Pinpoint the cell where the given text exists, returning its [X, Y] midpoint coordinate. 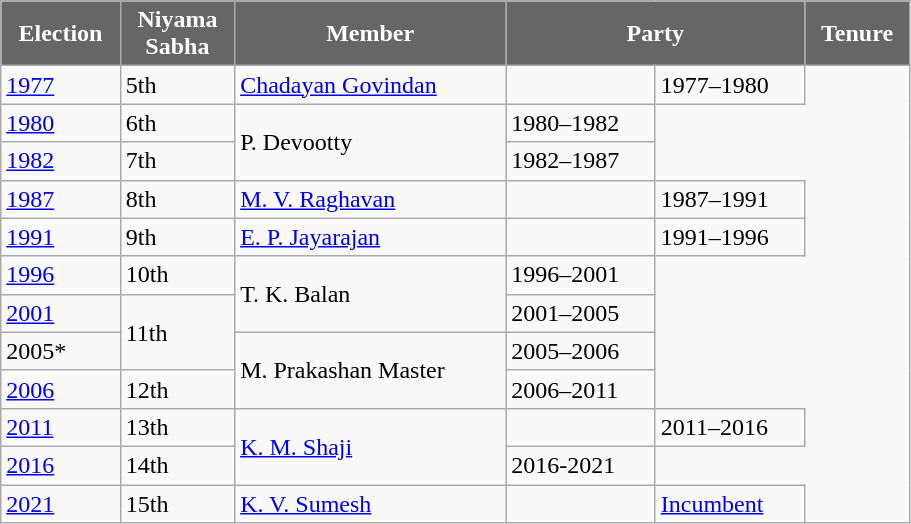
1980 [60, 123]
Election [60, 34]
14th [177, 465]
K. V. Sumesh [370, 503]
13th [177, 427]
K. M. Shaji [370, 446]
2011–2016 [730, 427]
Tenure [857, 34]
M. V. Raghavan [370, 199]
Member [370, 34]
11th [177, 332]
2005* [60, 351]
1996–2001 [581, 275]
2001 [60, 313]
2016 [60, 465]
1991 [60, 237]
5th [177, 85]
12th [177, 389]
1987–1991 [730, 199]
2021 [60, 503]
1991–1996 [730, 237]
1987 [60, 199]
P. Devootty [370, 142]
NiyamaSabha [177, 34]
2016-2021 [581, 465]
Incumbent [730, 503]
1977–1980 [730, 85]
Chadayan Govindan [370, 85]
1996 [60, 275]
6th [177, 123]
2005–2006 [581, 351]
1982 [60, 161]
2011 [60, 427]
Party [656, 34]
9th [177, 237]
1980–1982 [581, 123]
T. K. Balan [370, 294]
E. P. Jayarajan [370, 237]
2001–2005 [581, 313]
1982–1987 [581, 161]
1977 [60, 85]
7th [177, 161]
10th [177, 275]
15th [177, 503]
2006 [60, 389]
8th [177, 199]
M. Prakashan Master [370, 370]
2006–2011 [581, 389]
